Search for the cell housing the specified text and yield its (x, y) center coordinate. 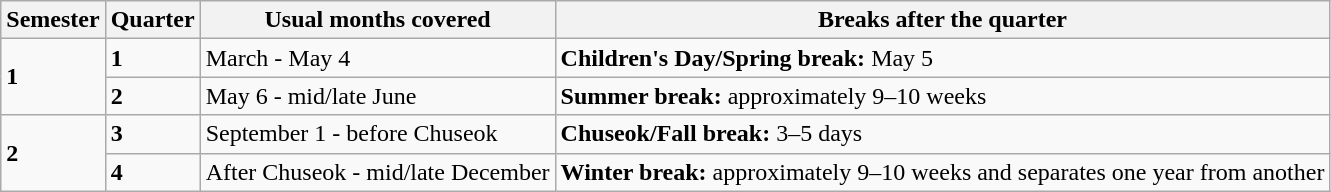
Quarter (152, 20)
4 (152, 172)
March - May 4 (378, 58)
September 1 - before Chuseok (378, 134)
Usual months covered (378, 20)
Chuseok/Fall break: 3–5 days (942, 134)
Winter break: approximately 9–10 weeks and separates one year from another (942, 172)
Semester (53, 20)
Summer break: approximately 9–10 weeks (942, 96)
After Chuseok - mid/late December (378, 172)
Children's Day/Spring break: May 5 (942, 58)
Breaks after the quarter (942, 20)
3 (152, 134)
May 6 - mid/late June (378, 96)
